Provide the (x, y) coordinate of the cell's center where the given text is located.  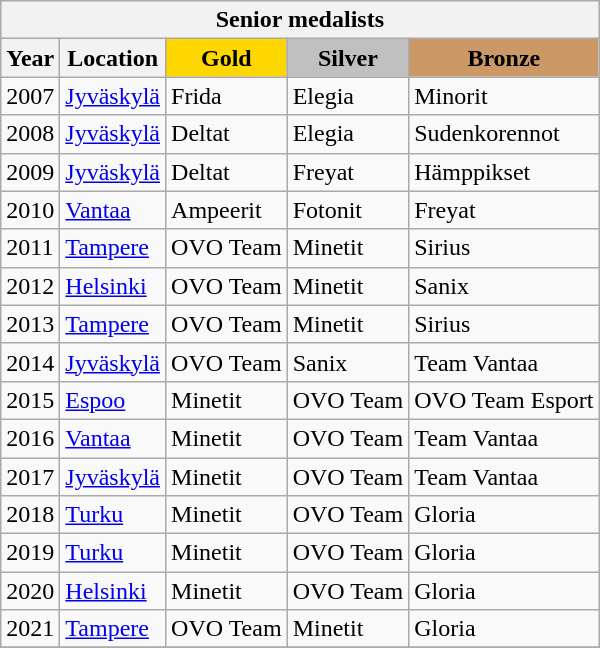
Fotonit (348, 210)
2021 (30, 629)
Gold (227, 58)
Year (30, 58)
Ampeerit (227, 210)
2019 (30, 553)
Minorit (504, 96)
2016 (30, 438)
2013 (30, 324)
2017 (30, 477)
2008 (30, 134)
Sudenkorennot (504, 134)
Bronze (504, 58)
2014 (30, 362)
2010 (30, 210)
Silver (348, 58)
2015 (30, 400)
OVO Team Esport (504, 400)
Espoo (113, 400)
2012 (30, 286)
2009 (30, 172)
Location (113, 58)
Frida (227, 96)
2018 (30, 515)
2007 (30, 96)
Hämppikset (504, 172)
2020 (30, 591)
2011 (30, 248)
Senior medalists (300, 20)
